Find where the given text appears and provide that cell's center as (X, Y) coordinate. 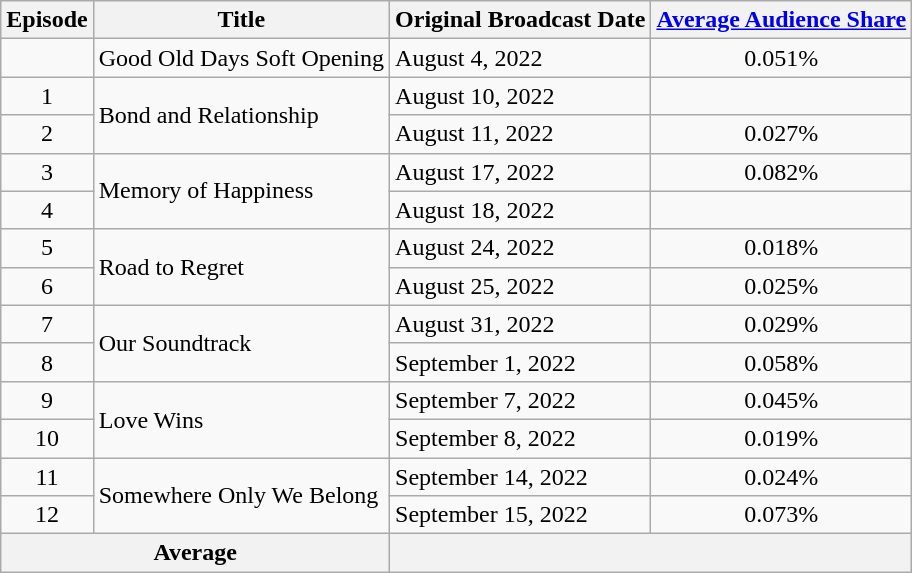
1 (47, 96)
August 31, 2022 (520, 324)
12 (47, 515)
Good Old Days Soft Opening (241, 58)
6 (47, 286)
September 7, 2022 (520, 400)
7 (47, 324)
Road to Regret (241, 267)
4 (47, 210)
0.082% (782, 172)
8 (47, 362)
0.018% (782, 248)
0.073% (782, 515)
0.024% (782, 477)
10 (47, 438)
Our Soundtrack (241, 343)
Average (196, 553)
0.045% (782, 400)
Bond and Relationship (241, 115)
0.025% (782, 286)
August 24, 2022 (520, 248)
Title (241, 20)
0.019% (782, 438)
Average Audience Share (782, 20)
August 11, 2022 (520, 134)
August 18, 2022 (520, 210)
2 (47, 134)
0.029% (782, 324)
11 (47, 477)
Love Wins (241, 419)
5 (47, 248)
9 (47, 400)
August 17, 2022 (520, 172)
Episode (47, 20)
August 10, 2022 (520, 96)
3 (47, 172)
September 15, 2022 (520, 515)
Memory of Happiness (241, 191)
0.051% (782, 58)
September 8, 2022 (520, 438)
September 14, 2022 (520, 477)
August 25, 2022 (520, 286)
0.027% (782, 134)
August 4, 2022 (520, 58)
Original Broadcast Date (520, 20)
0.058% (782, 362)
September 1, 2022 (520, 362)
Somewhere Only We Belong (241, 496)
